For the text-containing cell, return its midpoint in [X, Y] coordinate format. 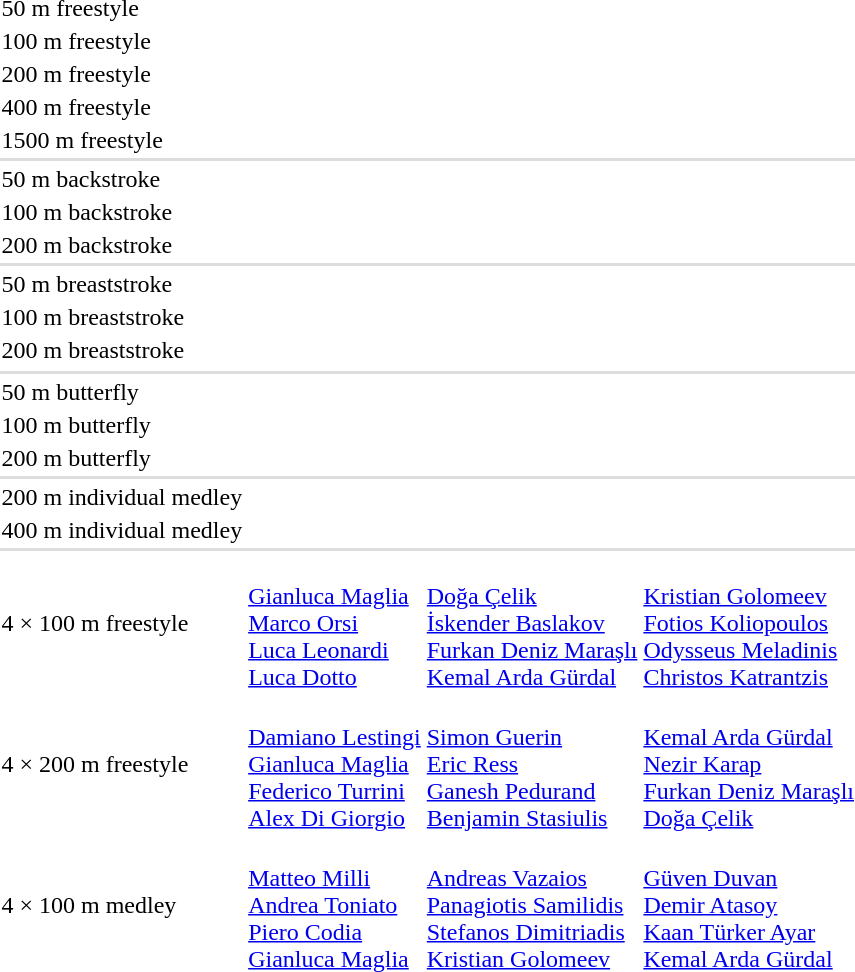
50 m breaststroke [122, 284]
400 m individual medley [122, 530]
200 m backstroke [122, 245]
Gianluca MagliaMarco OrsiLuca LeonardiLuca Dotto [335, 623]
4 × 200 m freestyle [122, 764]
4 × 100 m freestyle [122, 623]
50 m backstroke [122, 179]
Damiano LestingiGianluca MagliaFederico TurriniAlex Di Giorgio [335, 764]
100 m breaststroke [122, 317]
50 m butterfly [122, 392]
100 m backstroke [122, 212]
200 m freestyle [122, 74]
100 m freestyle [122, 41]
400 m freestyle [122, 107]
100 m butterfly [122, 425]
Simon GuerinEric RessGanesh PedurandBenjamin Stasiulis [532, 764]
200 m butterfly [122, 458]
1500 m freestyle [122, 140]
200 m breaststroke [122, 350]
Doğa Çelikİskender BaslakovFurkan Deniz MaraşlıKemal Arda Gürdal [532, 623]
200 m individual medley [122, 497]
